Extract the [x, y] coordinate from the center of the cell holding the provided text.  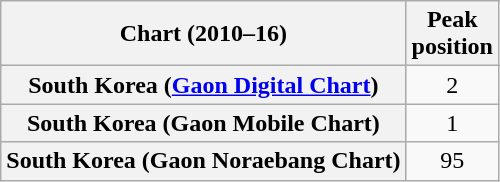
South Korea (Gaon Mobile Chart) [204, 123]
South Korea (Gaon Digital Chart) [204, 85]
Chart (2010–16) [204, 34]
Peakposition [452, 34]
South Korea (Gaon Noraebang Chart) [204, 161]
2 [452, 85]
95 [452, 161]
1 [452, 123]
